From the cell containing the given text, extract its center point as (x, y) coordinate. 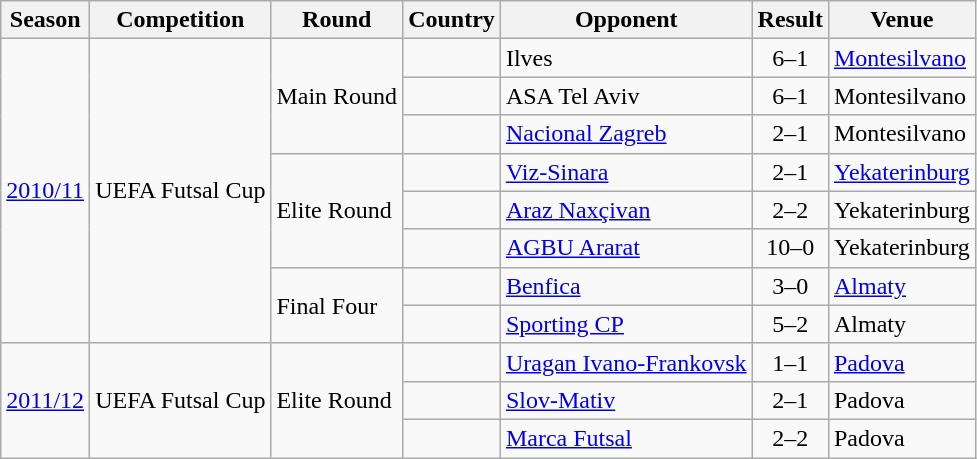
Opponent (626, 20)
2011/12 (46, 400)
Result (790, 20)
1–1 (790, 362)
Nacional Zagreb (626, 134)
Main Round (337, 96)
Marca Futsal (626, 438)
Viz-Sinara (626, 172)
10–0 (790, 248)
Final Four (337, 305)
3–0 (790, 286)
Country (452, 20)
5–2 (790, 324)
Competition (180, 20)
2010/11 (46, 191)
Uragan Ivano-Frankovsk (626, 362)
Sporting CP (626, 324)
Season (46, 20)
Araz Naxçivan (626, 210)
ASA Tel Aviv (626, 96)
Round (337, 20)
Ilves (626, 58)
AGBU Ararat (626, 248)
Venue (902, 20)
Benfica (626, 286)
Slov-Mativ (626, 400)
